Locate the cell with the specified text and output its (x, y) center coordinate. 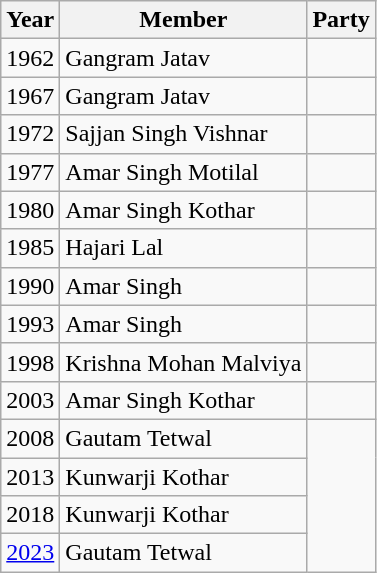
Sajjan Singh Vishnar (184, 134)
Amar Singh Motilal (184, 172)
1990 (30, 286)
2008 (30, 438)
2003 (30, 400)
1998 (30, 362)
1993 (30, 324)
Krishna Mohan Malviya (184, 362)
2013 (30, 477)
1985 (30, 248)
1967 (30, 96)
Member (184, 20)
Year (30, 20)
2023 (30, 553)
1972 (30, 134)
Party (341, 20)
Hajari Lal (184, 248)
2018 (30, 515)
1980 (30, 210)
1977 (30, 172)
1962 (30, 58)
